Determine the (X, Y) coordinate at the center of the cell enclosing the given text.  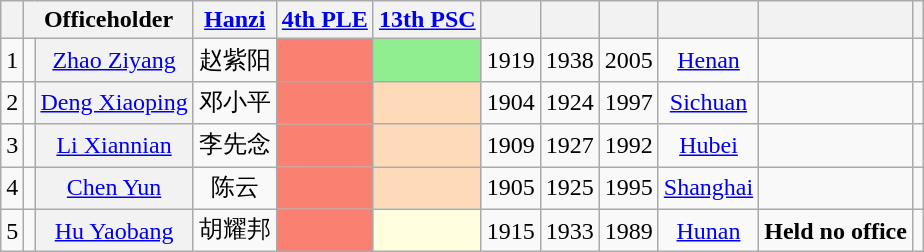
1909 (510, 146)
邓小平 (234, 102)
13th PSC (427, 20)
Sichuan (708, 102)
Li Xiannian (114, 146)
1905 (510, 188)
1924 (570, 102)
1995 (628, 188)
Hanzi (234, 20)
1915 (510, 230)
赵紫阳 (234, 60)
Held no office (836, 230)
Deng Xiaoping (114, 102)
5 (12, 230)
胡耀邦 (234, 230)
李先念 (234, 146)
1919 (510, 60)
1992 (628, 146)
1927 (570, 146)
2 (12, 102)
Hunan (708, 230)
1933 (570, 230)
Shanghai (708, 188)
陈云 (234, 188)
1 (12, 60)
Hu Yaobang (114, 230)
Officeholder (108, 20)
2005 (628, 60)
1997 (628, 102)
Hubei (708, 146)
1938 (570, 60)
Henan (708, 60)
4 (12, 188)
1904 (510, 102)
4th PLE (324, 20)
1989 (628, 230)
1925 (570, 188)
3 (12, 146)
Chen Yun (114, 188)
Zhao Ziyang (114, 60)
